Return the [x, y] coordinate for the center point of the cell that contains the specified text.  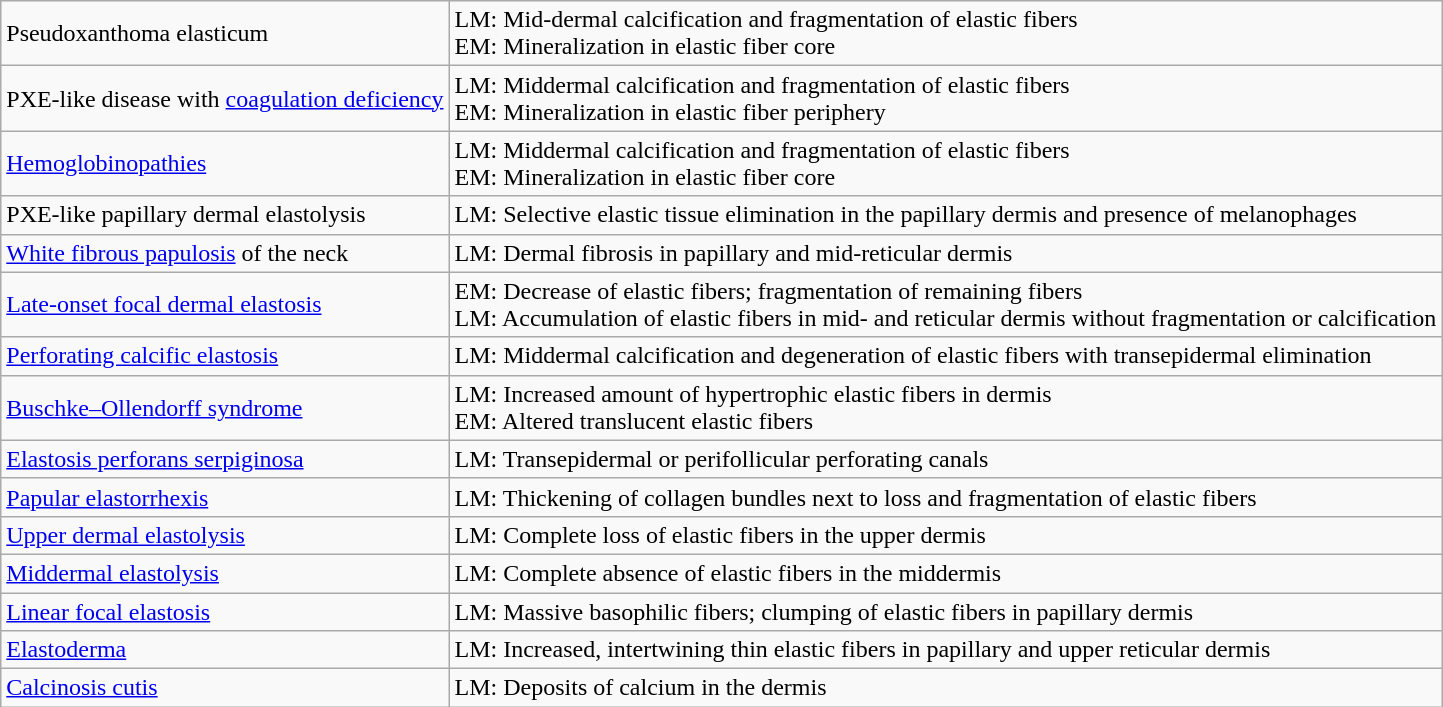
LM: Middermal calcification and fragmentation of elastic fibersEM: Mineralization in elastic fiber periphery [946, 98]
LM: Middermal calcification and degeneration of elastic fibers with transepidermal elimination [946, 356]
LM: Increased amount of hypertrophic elastic fibers in dermisEM: Altered translucent elastic fibers [946, 408]
LM: Massive basophilic fibers; clumping of elastic fibers in papillary dermis [946, 611]
LM: Increased, intertwining thin elastic fibers in papillary and upper reticular dermis [946, 650]
LM: Dermal fibrosis in papillary and mid-reticular dermis [946, 253]
LM: Thickening of collagen bundles next to loss and fragmentation of elastic fibers [946, 497]
Late-onset focal dermal elastosis [225, 304]
Elastoderma [225, 650]
PXE-like papillary dermal elastolysis [225, 215]
Calcinosis cutis [225, 688]
Papular elastorrhexis [225, 497]
Hemoglobinopathies [225, 164]
White fibrous papulosis of the neck [225, 253]
Upper dermal elastolysis [225, 535]
LM: Middermal calcification and fragmentation of elastic fibersEM: Mineralization in elastic fiber core [946, 164]
Perforating calcific elastosis [225, 356]
Middermal elastolysis [225, 573]
LM: Selective elastic tissue elimination in the papillary dermis and presence of melanophages [946, 215]
Linear focal elastosis [225, 611]
LM: Deposits of calcium in the dermis [946, 688]
LM: Transepidermal or perifollicular perforating canals [946, 459]
Pseudoxanthoma elasticum [225, 34]
PXE-like disease with coagulation deficiency [225, 98]
LM: Mid-dermal calcification and fragmentation of elastic fibersEM: Mineralization in elastic fiber core [946, 34]
Elastosis perforans serpiginosa [225, 459]
LM: Complete loss of elastic fibers in the upper dermis [946, 535]
LM: Complete absence of elastic fibers in the middermis [946, 573]
Buschke–Ollendorff syndrome [225, 408]
